Provide the (x, y) coordinate of the cell's center where the given text is located.  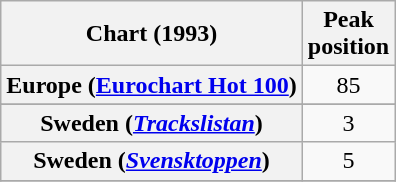
Sweden (Trackslistan) (152, 123)
Sweden (Svensktoppen) (152, 161)
Peakposition (348, 34)
Europe (Eurochart Hot 100) (152, 85)
85 (348, 85)
Chart (1993) (152, 34)
5 (348, 161)
3 (348, 123)
